Locate the cell with the specified text and output its (x, y) center coordinate. 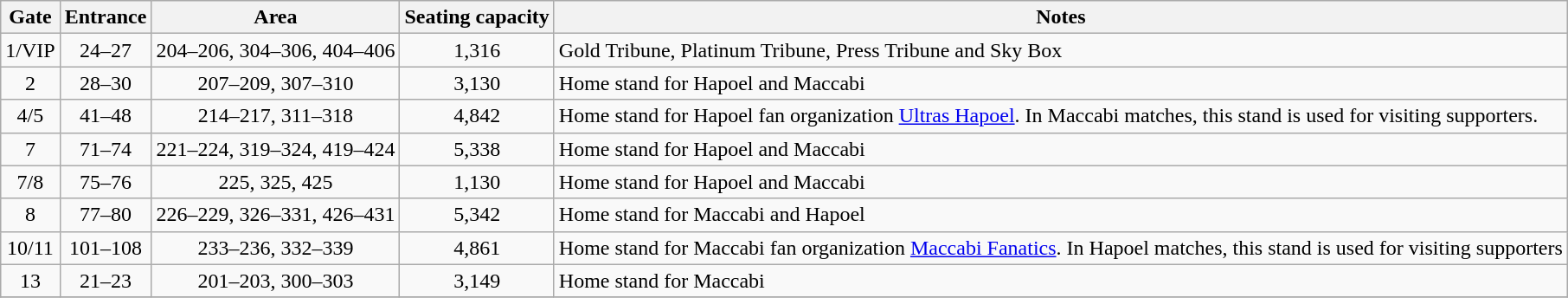
75–76 (106, 182)
4/5 (30, 116)
Home stand for Maccabi and Hapoel (1061, 215)
101–108 (106, 248)
Gate (30, 17)
1,316 (477, 50)
221–224, 319–324, 419–424 (275, 149)
21–23 (106, 281)
2 (30, 83)
Home stand for Maccabi fan organization Maccabi Fanatics. In Hapoel matches, this stand is used for visiting supporters (1061, 248)
Home stand for Maccabi (1061, 281)
4,861 (477, 248)
28–30 (106, 83)
3,149 (477, 281)
5,338 (477, 149)
24–27 (106, 50)
7/8 (30, 182)
201–203, 300–303 (275, 281)
1,130 (477, 182)
77–80 (106, 215)
Entrance (106, 17)
214–217, 311–318 (275, 116)
5,342 (477, 215)
3,130 (477, 83)
Gold Tribune, Platinum Tribune, Press Tribune and Sky Box (1061, 50)
233–236, 332–339 (275, 248)
1/VIP (30, 50)
Area (275, 17)
Home stand for Hapoel fan organization Ultras Hapoel. In Maccabi matches, this stand is used for visiting supporters. (1061, 116)
Notes (1061, 17)
204–206, 304–306, 404–406 (275, 50)
13 (30, 281)
207–209, 307–310 (275, 83)
71–74 (106, 149)
8 (30, 215)
7 (30, 149)
225, 325, 425 (275, 182)
10/11 (30, 248)
Seating capacity (477, 17)
41–48 (106, 116)
226–229, 326–331, 426–431 (275, 215)
4,842 (477, 116)
